Identify which cell holds the provided text, then report its (X, Y) central coordinate. 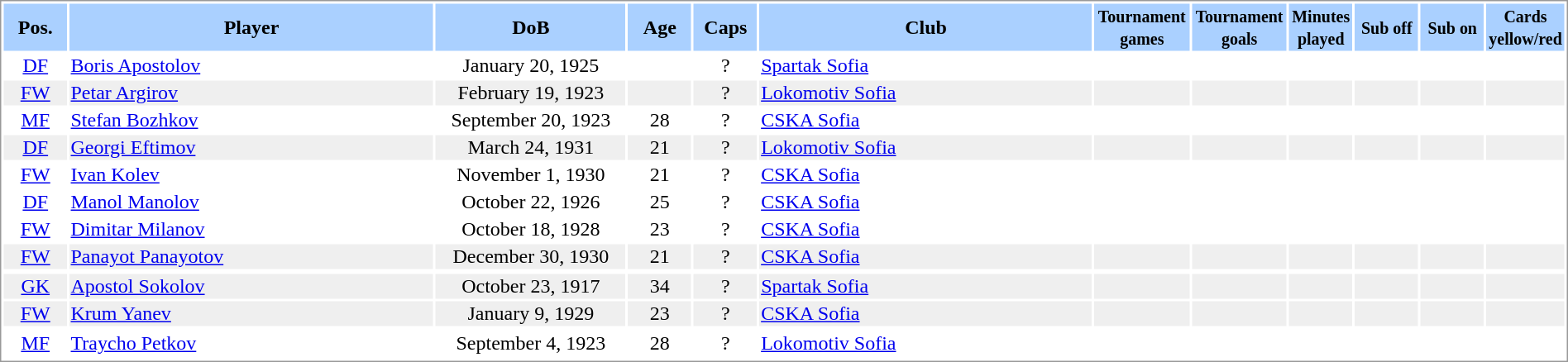
Sub off (1386, 26)
Stefan Bozhkov (251, 120)
September 20, 1923 (531, 120)
January 9, 1929 (531, 313)
October 23, 1917 (531, 287)
December 30, 1930 (531, 257)
Tournamentgoals (1239, 26)
GK (35, 287)
Sub on (1452, 26)
Age (660, 26)
Apostol Sokolov (251, 287)
March 24, 1931 (531, 148)
Georgi Eftimov (251, 148)
Manol Manolov (251, 202)
Panayot Panayotov (251, 257)
Traycho Petkov (251, 343)
Boris Apostolov (251, 65)
Ivan Kolev (251, 174)
Club (926, 26)
February 19, 1923 (531, 93)
DoB (531, 26)
Dimitar Milanov (251, 229)
25 (660, 202)
Pos. (35, 26)
Krum Yanev (251, 313)
Cardsyellow/red (1526, 26)
Petar Argirov (251, 93)
34 (660, 287)
Player (251, 26)
January 20, 1925 (531, 65)
October 18, 1928 (531, 229)
Minutesplayed (1322, 26)
October 22, 1926 (531, 202)
November 1, 1930 (531, 174)
September 4, 1923 (531, 343)
Caps (726, 26)
Tournamentgames (1141, 26)
